From the cell containing the given text, extract its center point as (x, y) coordinate. 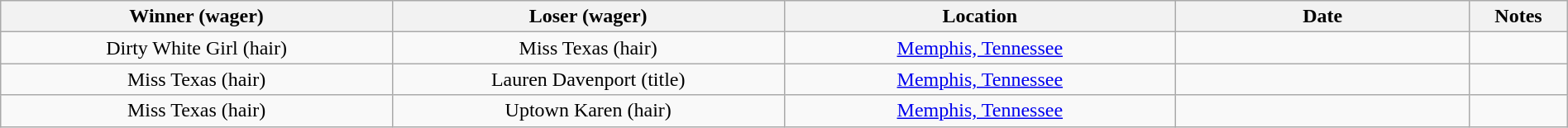
Location (980, 17)
Date (1323, 17)
Loser (wager) (588, 17)
Lauren Davenport (title) (588, 79)
Notes (1518, 17)
Dirty White Girl (hair) (197, 48)
Winner (wager) (197, 17)
Uptown Karen (hair) (588, 111)
